Extract the [x, y] coordinate from the center of the cell holding the provided text.  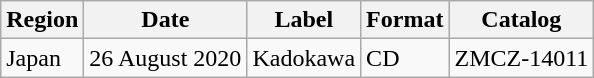
Format [405, 20]
Label [304, 20]
CD [405, 58]
Catalog [522, 20]
Date [166, 20]
Region [42, 20]
Kadokawa [304, 58]
Japan [42, 58]
26 August 2020 [166, 58]
ZMCZ-14011 [522, 58]
